Extract the (X, Y) coordinate from the center of the cell holding the provided text.  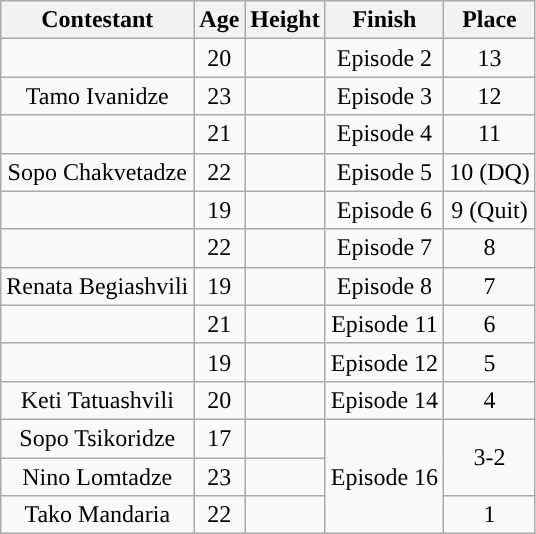
Place (490, 20)
Episode 7 (384, 248)
6 (490, 324)
1 (490, 515)
11 (490, 134)
Renata Begiashvili (98, 286)
Episode 6 (384, 210)
Contestant (98, 20)
Episode 12 (384, 362)
4 (490, 400)
Age (220, 20)
Nino Lomtadze (98, 477)
Tamo Ivanidze (98, 96)
Episode 4 (384, 134)
9 (Quit) (490, 210)
10 (DQ) (490, 172)
Height (285, 20)
7 (490, 286)
3-2 (490, 457)
Episode 8 (384, 286)
17 (220, 438)
Tako Mandaria (98, 515)
13 (490, 58)
12 (490, 96)
Sopo Tsikoridze (98, 438)
Episode 16 (384, 476)
Episode 5 (384, 172)
Sopo Chakvetadze (98, 172)
Keti Tatuashvili (98, 400)
Episode 14 (384, 400)
Episode 11 (384, 324)
8 (490, 248)
Episode 2 (384, 58)
Finish (384, 20)
Episode 3 (384, 96)
5 (490, 362)
